Pinpoint the cell where the given text exists, returning its [x, y] midpoint coordinate. 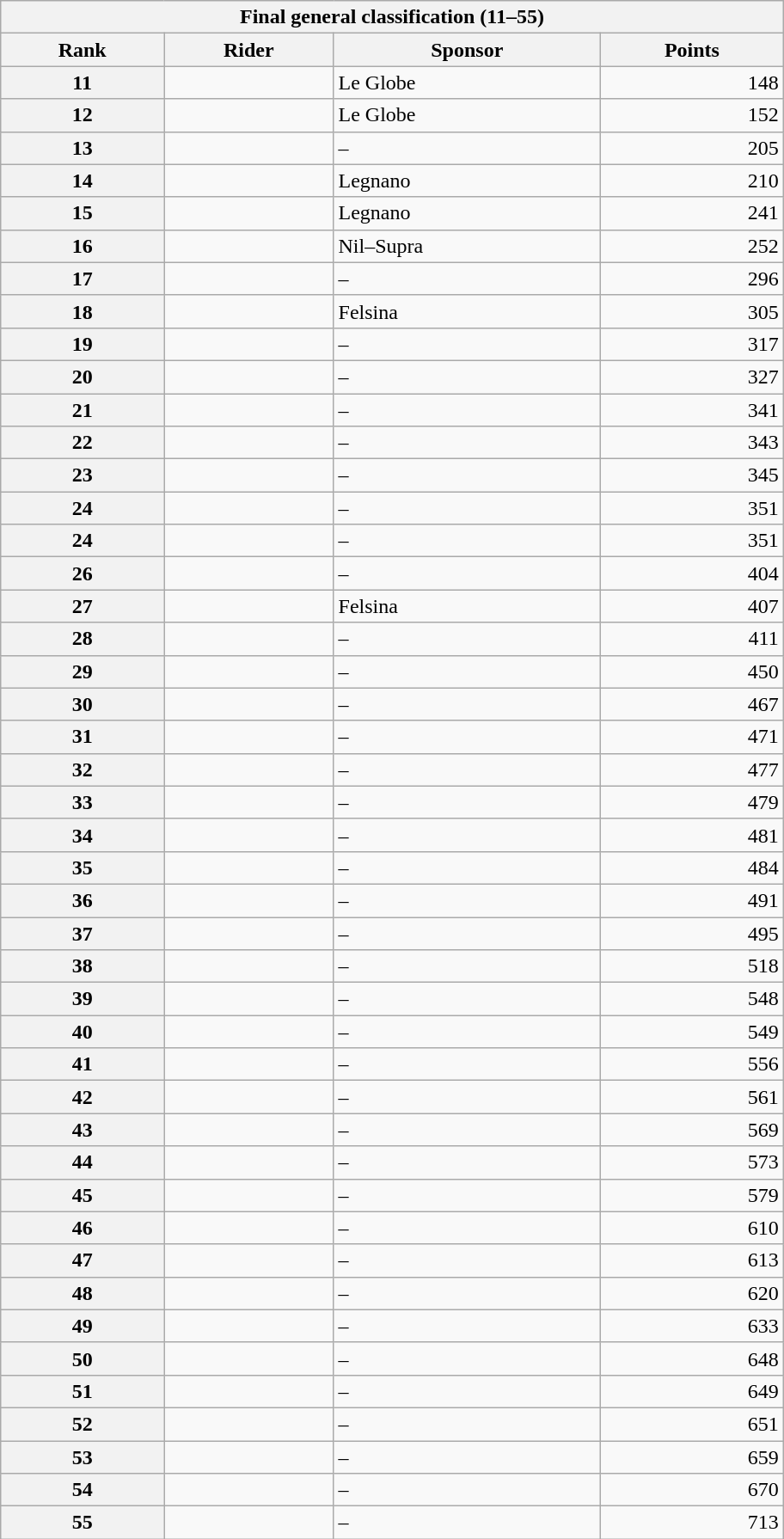
649 [693, 1391]
467 [693, 704]
54 [83, 1490]
12 [83, 115]
23 [83, 475]
50 [83, 1358]
44 [83, 1162]
53 [83, 1457]
26 [83, 573]
37 [83, 933]
477 [693, 769]
205 [693, 148]
343 [693, 443]
573 [693, 1162]
16 [83, 246]
49 [83, 1326]
210 [693, 181]
42 [83, 1097]
479 [693, 802]
35 [83, 868]
713 [693, 1523]
613 [693, 1260]
22 [83, 443]
495 [693, 933]
48 [83, 1293]
659 [693, 1457]
46 [83, 1228]
41 [83, 1064]
341 [693, 410]
28 [83, 639]
491 [693, 900]
30 [83, 704]
651 [693, 1424]
20 [83, 377]
404 [693, 573]
648 [693, 1358]
Rider [249, 50]
561 [693, 1097]
21 [83, 410]
Sponsor [468, 50]
33 [83, 802]
327 [693, 377]
411 [693, 639]
241 [693, 213]
345 [693, 475]
484 [693, 868]
11 [83, 83]
633 [693, 1326]
51 [83, 1391]
252 [693, 246]
407 [693, 606]
13 [83, 148]
47 [83, 1260]
579 [693, 1195]
43 [83, 1130]
569 [693, 1130]
518 [693, 966]
29 [83, 671]
481 [693, 835]
305 [693, 311]
549 [693, 1032]
45 [83, 1195]
152 [693, 115]
670 [693, 1490]
39 [83, 999]
317 [693, 344]
548 [693, 999]
471 [693, 737]
Points [693, 50]
19 [83, 344]
14 [83, 181]
52 [83, 1424]
36 [83, 900]
55 [83, 1523]
40 [83, 1032]
296 [693, 279]
17 [83, 279]
Nil–Supra [468, 246]
610 [693, 1228]
27 [83, 606]
Rank [83, 50]
148 [693, 83]
15 [83, 213]
620 [693, 1293]
38 [83, 966]
34 [83, 835]
31 [83, 737]
18 [83, 311]
556 [693, 1064]
Final general classification (11–55) [392, 17]
450 [693, 671]
32 [83, 769]
